Determine the [x, y] coordinate at the center of the cell enclosing the given text.  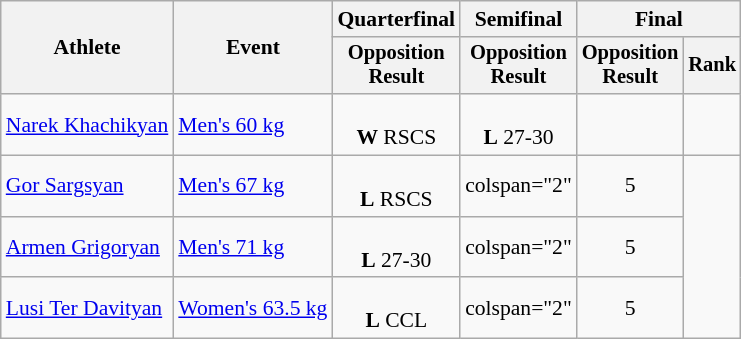
Women's 63.5 kg [252, 308]
L RSCS [396, 186]
W RSCS [396, 124]
Event [252, 48]
Men's 71 kg [252, 248]
Narek Khachikyan [88, 124]
Athlete [88, 48]
Men's 67 kg [252, 186]
Semifinal [518, 19]
Gor Sargsyan [88, 186]
Quarterfinal [396, 19]
Lusi Ter Davityan [88, 308]
Armen Grigoryan [88, 248]
Rank [712, 66]
Men's 60 kg [252, 124]
L CCL [396, 308]
Final [659, 19]
